From the cell containing the given text, extract its center point as [x, y] coordinate. 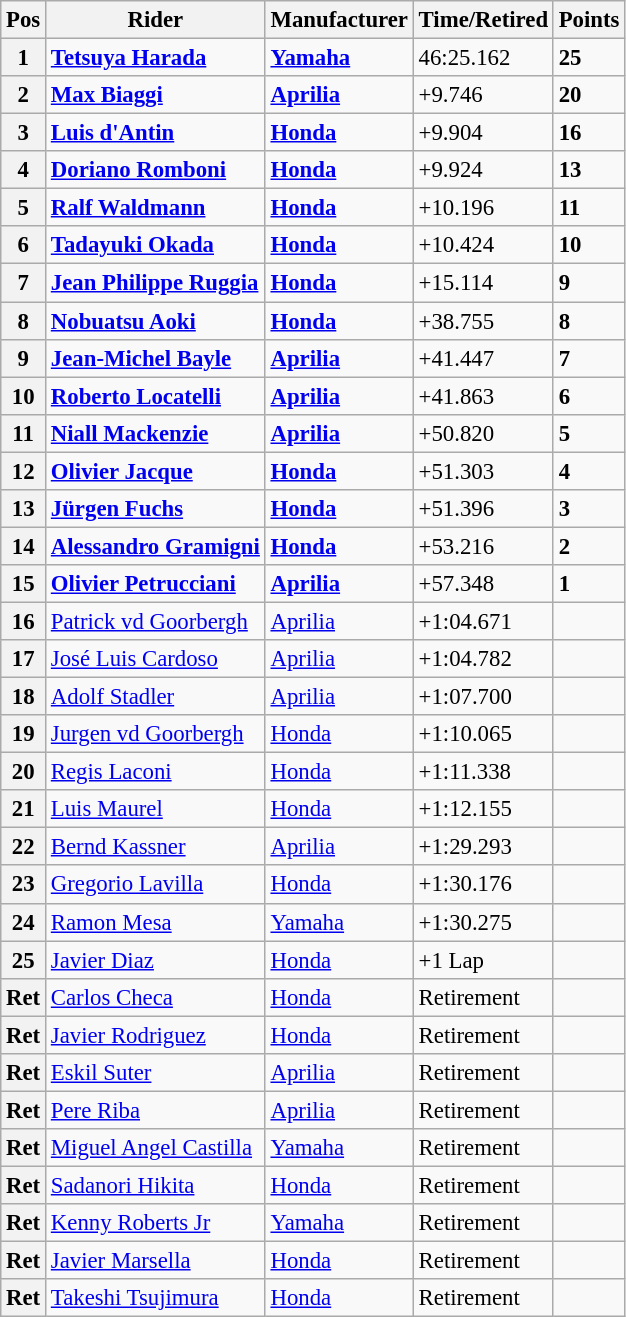
+1:04.671 [483, 621]
Manufacturer [339, 20]
Gregorio Lavilla [156, 885]
Jurgen vd Goorbergh [156, 734]
+1:11.338 [483, 772]
Ramon Mesa [156, 922]
Patrick vd Goorbergh [156, 621]
Time/Retired [483, 20]
12 [24, 471]
Javier Marsella [156, 1261]
Nobuatsu Aoki [156, 321]
+1:12.155 [483, 809]
Tetsuya Harada [156, 58]
Kenny Roberts Jr [156, 1223]
Roberto Locatelli [156, 396]
+1:07.700 [483, 697]
+10.196 [483, 208]
Regis Laconi [156, 772]
15 [24, 584]
Javier Rodriguez [156, 1035]
Luis Maurel [156, 809]
Miguel Angel Castilla [156, 1148]
+41.863 [483, 396]
Bernd Kassner [156, 847]
Alessandro Gramigni [156, 546]
+15.114 [483, 283]
Pere Riba [156, 1110]
Adolf Stadler [156, 697]
+1 Lap [483, 960]
+51.303 [483, 471]
18 [24, 697]
José Luis Cardoso [156, 659]
Niall Mackenzie [156, 433]
14 [24, 546]
Jean-Michel Bayle [156, 358]
Olivier Jacque [156, 471]
22 [24, 847]
Jürgen Fuchs [156, 509]
Javier Diaz [156, 960]
+9.924 [483, 170]
+1:30.176 [483, 885]
Olivier Petrucciani [156, 584]
24 [24, 922]
+1:10.065 [483, 734]
Max Biaggi [156, 95]
Jean Philippe Ruggia [156, 283]
+10.424 [483, 245]
+1:29.293 [483, 847]
Rider [156, 20]
Doriano Romboni [156, 170]
Takeshi Tsujimura [156, 1298]
46:25.162 [483, 58]
Points [588, 20]
+51.396 [483, 509]
Luis d'Antin [156, 133]
23 [24, 885]
21 [24, 809]
+1:30.275 [483, 922]
+9.904 [483, 133]
19 [24, 734]
Carlos Checa [156, 997]
+57.348 [483, 584]
+1:04.782 [483, 659]
Ralf Waldmann [156, 208]
17 [24, 659]
+50.820 [483, 433]
Tadayuki Okada [156, 245]
Sadanori Hikita [156, 1185]
+38.755 [483, 321]
+9.746 [483, 95]
+41.447 [483, 358]
Eskil Suter [156, 1073]
+53.216 [483, 546]
Pos [24, 20]
